From the cell containing the given text, extract its center point as [X, Y] coordinate. 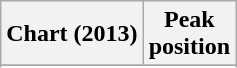
Peakposition [189, 34]
Chart (2013) [72, 34]
